Pinpoint the cell where the given text exists, returning its [x, y] midpoint coordinate. 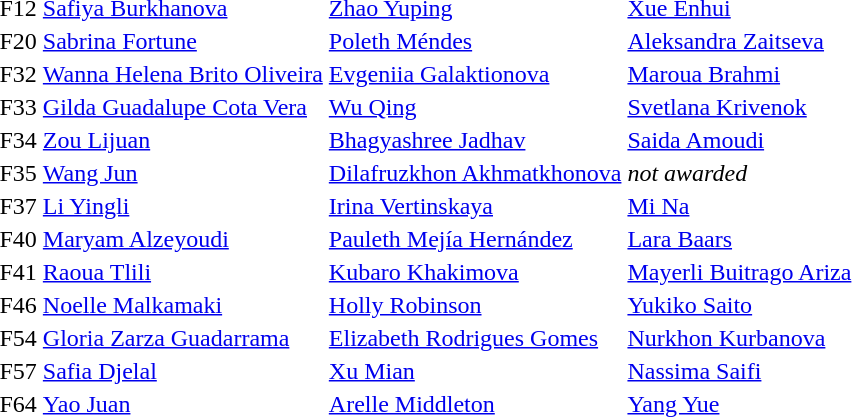
Kubaro Khakimova [475, 272]
Wanna Helena Brito Oliveira [182, 74]
Raoua Tlili [182, 272]
Holly Robinson [475, 305]
Noelle Malkamaki [182, 305]
Pauleth Mejía Hernández [475, 239]
Gilda Guadalupe Cota Vera [182, 107]
Sabrina Fortune [182, 41]
Gloria Zarza Guadarrama [182, 338]
Zou Lijuan [182, 140]
Wang Jun [182, 173]
Safia Djelal [182, 371]
Wu Qing [475, 107]
Dilafruzkhon Akhmatkhonova [475, 173]
Li Yingli [182, 206]
Poleth Méndes [475, 41]
Irina Vertinskaya [475, 206]
Elizabeth Rodrigues Gomes [475, 338]
Xu Mian [475, 371]
Bhagyashree Jadhav [475, 140]
Maryam Alzeyoudi [182, 239]
Evgeniia Galaktionova [475, 74]
